Return the (x, y) coordinate for the center point of the cell that contains the specified text.  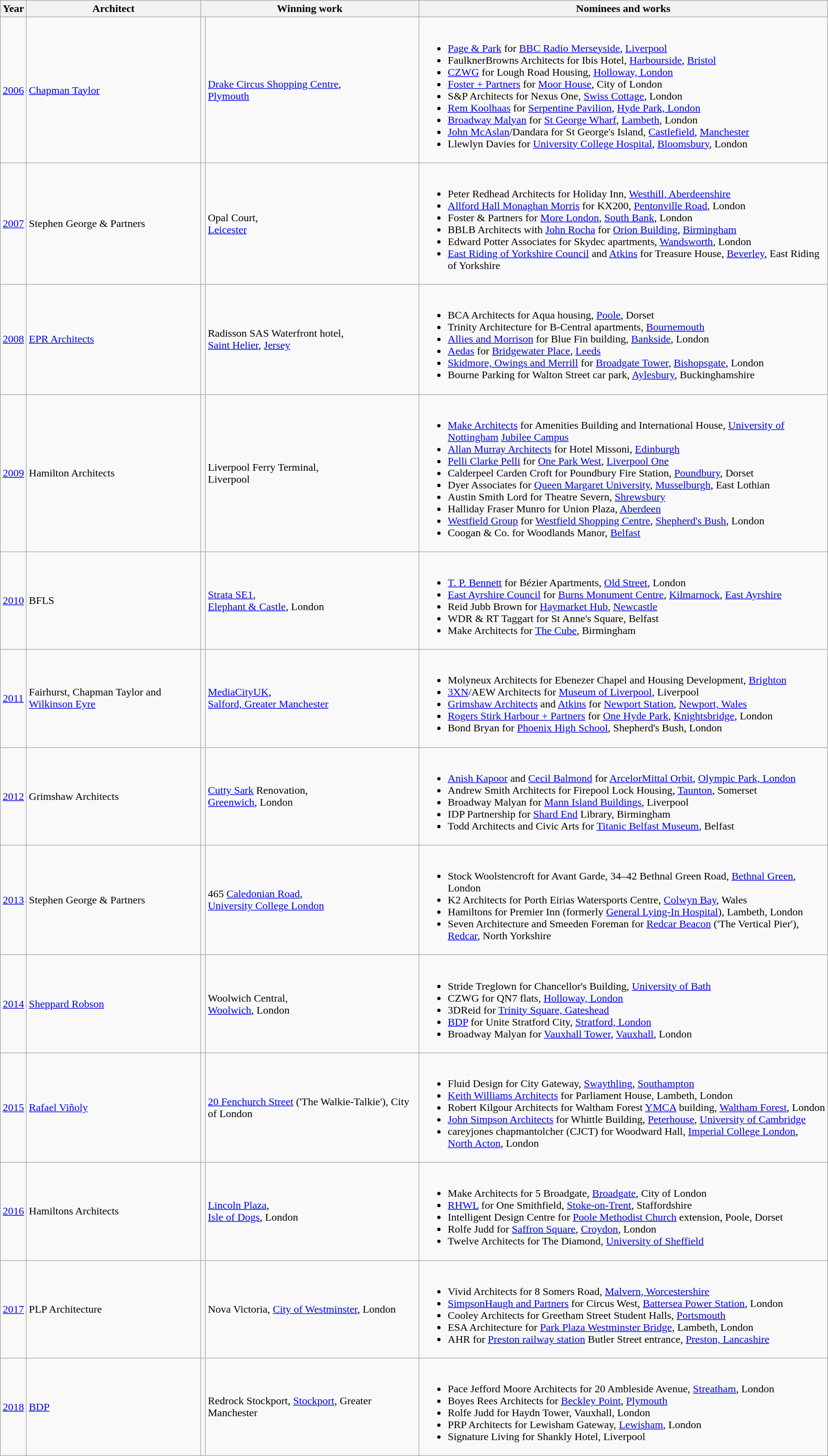
BFLS (114, 601)
Cutty Sark Renovation,Greenwich, London (312, 796)
Opal Court,Leicester (312, 224)
Lincoln Plaza,Isle of Dogs, London (312, 1211)
Winning work (310, 9)
Liverpool Ferry Terminal,Liverpool (312, 473)
2011 (13, 698)
Grimshaw Architects (114, 796)
2012 (13, 796)
Strata SE1,Elephant & Castle, London (312, 601)
Hamilton Architects (114, 473)
2008 (13, 339)
Chapman Taylor (114, 90)
2007 (13, 224)
Architect (114, 9)
Woolwich Central,Woolwich, London (312, 1003)
Sheppard Robson (114, 1003)
Fairhurst, Chapman Taylor and Wilkinson Eyre (114, 698)
2018 (13, 1407)
Hamiltons Architects (114, 1211)
Rafael Viñoly (114, 1107)
BDP (114, 1407)
EPR Architects (114, 339)
2006 (13, 90)
2017 (13, 1309)
2010 (13, 601)
PLP Architecture (114, 1309)
Nova Victoria, City of Westminster, London (312, 1309)
2015 (13, 1107)
Redrock Stockport, Stockport, Greater Manchester (312, 1407)
20 Fenchurch Street ('The Walkie-Talkie'), City of London (312, 1107)
2009 (13, 473)
2013 (13, 900)
MediaCityUK,Salford, Greater Manchester (312, 698)
2014 (13, 1003)
Radisson SAS Waterfront hotel,Saint Helier, Jersey (312, 339)
Nominees and works (623, 9)
Drake Circus Shopping Centre,Plymouth (312, 90)
2016 (13, 1211)
Year (13, 9)
465 Caledonian Road,University College London (312, 900)
